Return [x, y] of the center of cell containing provided text 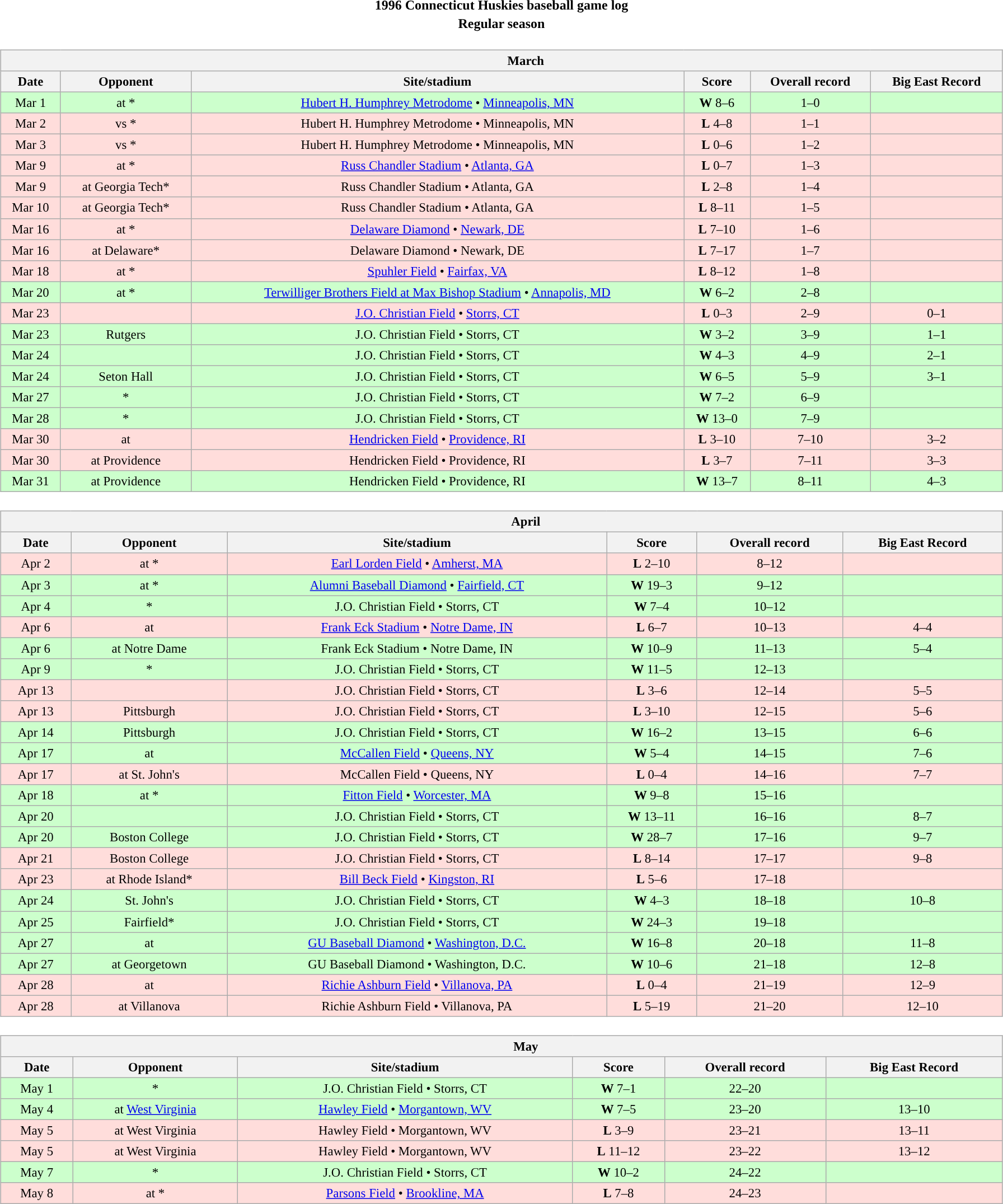
May [501, 1046]
W 13–0 [717, 418]
at Villanova [149, 1006]
W 24–3 [652, 922]
2–9 [810, 313]
W 16–2 [652, 732]
18–18 [770, 901]
17–17 [770, 859]
Apr 24 [36, 901]
20–18 [770, 943]
Alumni Baseball Diamond • Fairfield, CT [416, 585]
1–2 [810, 145]
10–13 [770, 627]
7–6 [922, 753]
Mar 18 [31, 271]
Spuhler Field • Fairfax, VA [438, 271]
March [501, 60]
12–10 [922, 1006]
23–22 [745, 1151]
11–13 [770, 648]
May 8 [37, 1193]
23–20 [745, 1109]
8–12 [770, 564]
7–9 [810, 418]
2–8 [810, 292]
9–12 [770, 585]
May 1 [37, 1088]
L 6–7 [652, 627]
6–6 [922, 732]
3–1 [936, 376]
24–23 [745, 1193]
W 28–7 [652, 837]
W 5–4 [652, 753]
12–8 [922, 964]
L 8–12 [717, 271]
Bill Beck Field • Kingston, RI [416, 879]
W 9–8 [652, 795]
L 7–17 [717, 250]
W 19–3 [652, 585]
19–18 [770, 922]
8–7 [922, 817]
6–9 [810, 397]
22–20 [745, 1088]
at St. John's [149, 774]
L 3–6 [652, 690]
Apr 2 [36, 564]
L 5–6 [652, 879]
at Rhode Island* [149, 879]
Apr 21 [36, 859]
4–3 [936, 481]
1–5 [810, 208]
Parsons Field • Brookline, MA [405, 1193]
10–12 [770, 606]
W 16–8 [652, 943]
5–5 [922, 690]
Mar 27 [31, 397]
L 3–7 [717, 461]
L 8–14 [652, 859]
17–18 [770, 879]
1–7 [810, 250]
at Delaware* [125, 250]
10–8 [922, 901]
9–8 [922, 859]
5–6 [922, 711]
W 10–2 [618, 1173]
5–4 [922, 648]
21–19 [770, 985]
L 4–8 [717, 124]
L 8–11 [717, 208]
Rutgers [125, 334]
L 2–8 [717, 187]
Mar 28 [31, 418]
W 10–9 [652, 648]
Earl Lorden Field • Amherst, MA [416, 564]
5–9 [810, 376]
1–3 [810, 166]
W 13–11 [652, 817]
3–9 [810, 334]
Mar 2 [31, 124]
L 0–6 [717, 145]
Mar 3 [31, 145]
L 11–12 [618, 1151]
24–22 [745, 1173]
1–6 [810, 229]
Mar 10 [31, 208]
W 10–6 [652, 964]
3–3 [936, 461]
W 3–2 [717, 334]
Fairfield* [149, 922]
Apr 9 [36, 669]
8–11 [810, 481]
12–9 [922, 985]
W 7–2 [717, 397]
1–8 [810, 271]
23–21 [745, 1130]
0–1 [936, 313]
7–11 [810, 461]
L 7–10 [717, 229]
Apr 25 [36, 922]
9–7 [922, 837]
L 7–8 [618, 1193]
4–9 [810, 355]
13–12 [914, 1151]
Fitton Field • Worcester, MA [416, 795]
L 5–19 [652, 1006]
W 7–1 [618, 1088]
12–15 [770, 711]
2–1 [936, 355]
1–4 [810, 187]
13–15 [770, 732]
W 13–7 [717, 481]
14–15 [770, 753]
Apr 4 [36, 606]
W 7–4 [652, 606]
Mar 1 [31, 102]
4–4 [922, 627]
Mar 20 [31, 292]
1–0 [810, 102]
12–14 [770, 690]
Terwilliger Brothers Field at Max Bishop Stadium • Annapolis, MD [438, 292]
Mar 31 [31, 481]
13–11 [914, 1130]
Apr 23 [36, 879]
L 3–9 [618, 1130]
at Georgetown [149, 964]
21–20 [770, 1006]
at Notre Dame [149, 648]
W 6–2 [717, 292]
Seton Hall [125, 376]
W 11–5 [652, 669]
May 7 [37, 1173]
Apr 18 [36, 795]
W 6–5 [717, 376]
3–2 [936, 439]
St. John's [149, 901]
13–10 [914, 1109]
W 8–6 [717, 102]
12–13 [770, 669]
April [501, 522]
17–16 [770, 837]
11–8 [922, 943]
16–16 [770, 817]
14–16 [770, 774]
May 4 [37, 1109]
21–18 [770, 964]
7–10 [810, 439]
15–16 [770, 795]
L 2–10 [652, 564]
7–7 [922, 774]
L 0–7 [717, 166]
L 0–3 [717, 313]
Apr 14 [36, 732]
Apr 3 [36, 585]
W 7–5 [618, 1109]
